Scan for the cell matching the given text and deliver its (X, Y) coordinate at center. 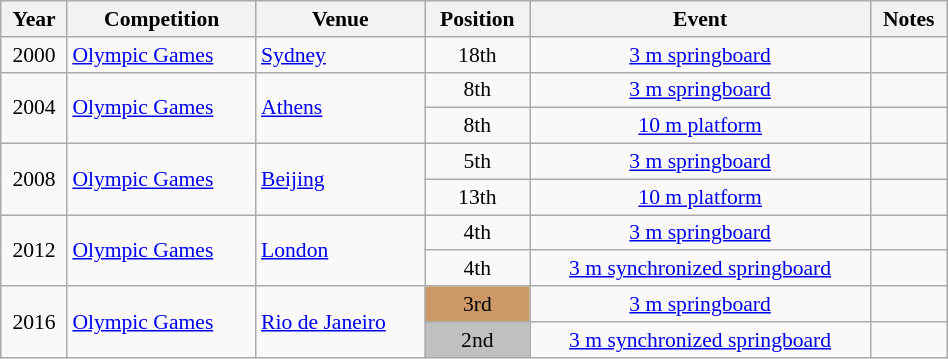
Venue (340, 19)
18th (478, 55)
Sydney (340, 55)
2004 (34, 108)
3rd (478, 304)
London (340, 250)
Year (34, 19)
2016 (34, 322)
2008 (34, 180)
Event (700, 19)
2000 (34, 55)
Competition (162, 19)
2nd (478, 340)
Notes (908, 19)
Rio de Janeiro (340, 322)
Beijing (340, 180)
Athens (340, 108)
5th (478, 162)
13th (478, 197)
Position (478, 19)
2012 (34, 250)
